For the text-containing cell, return its midpoint in [X, Y] coordinate format. 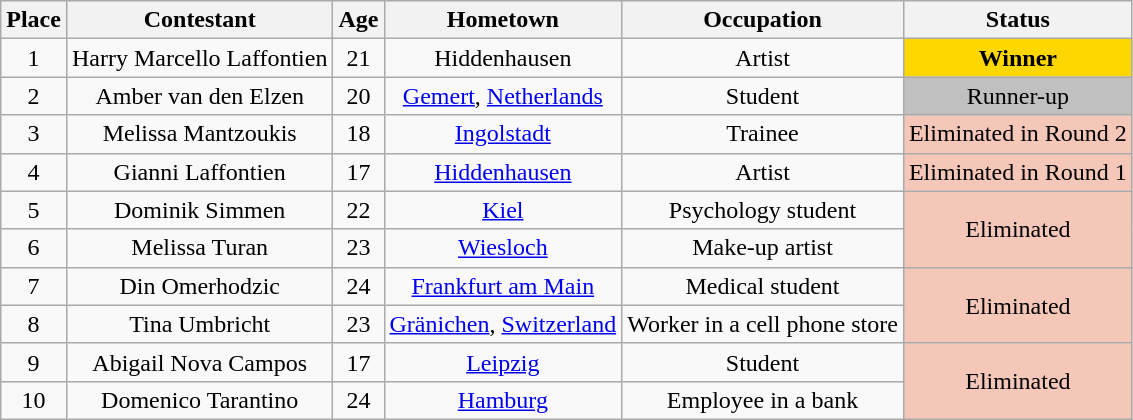
3 [34, 134]
Ingolstadt [503, 134]
Tina Umbricht [200, 324]
Wiesloch [503, 248]
Contestant [200, 20]
Hamburg [503, 400]
Psychology student [763, 210]
Dominik Simmen [200, 210]
Gianni Laffontien [200, 172]
10 [34, 400]
22 [358, 210]
Runner-up [1018, 96]
Worker in a cell phone store [763, 324]
Melissa Mantzoukis [200, 134]
Leipzig [503, 362]
Hometown [503, 20]
Age [358, 20]
Din Omerhodzic [200, 286]
Employee in a bank [763, 400]
Make-up artist [763, 248]
Gemert, Netherlands [503, 96]
Kiel [503, 210]
Frankfurt am Main [503, 286]
Trainee [763, 134]
Amber van den Elzen [200, 96]
Gränichen, Switzerland [503, 324]
1 [34, 58]
Eliminated in Round 1 [1018, 172]
4 [34, 172]
20 [358, 96]
6 [34, 248]
Melissa Turan [200, 248]
Harry Marcello Laffontien [200, 58]
Domenico Tarantino [200, 400]
7 [34, 286]
Eliminated in Round 2 [1018, 134]
Medical student [763, 286]
18 [358, 134]
Place [34, 20]
9 [34, 362]
Status [1018, 20]
Occupation [763, 20]
21 [358, 58]
5 [34, 210]
Winner [1018, 58]
Abigail Nova Campos [200, 362]
2 [34, 96]
8 [34, 324]
